Locate the cell with the specified text and output its (X, Y) center coordinate. 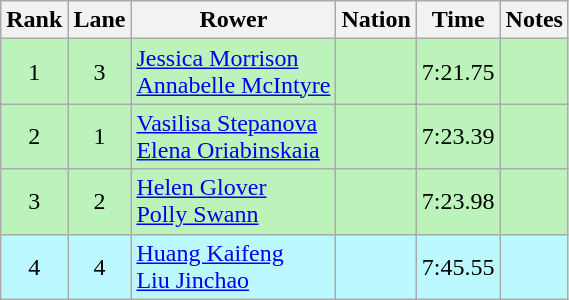
Helen GloverPolly Swann (234, 202)
7:21.75 (458, 72)
Rower (234, 20)
7:23.39 (458, 136)
Rank (34, 20)
Lane (100, 20)
7:23.98 (458, 202)
Vasilisa StepanovaElena Oriabinskaia (234, 136)
Notes (534, 20)
Huang KaifengLiu Jinchao (234, 266)
Time (458, 20)
Nation (376, 20)
7:45.55 (458, 266)
Jessica MorrisonAnnabelle McIntyre (234, 72)
